Capture the cell that displays the provided text and extract its [x, y] central coordinate. 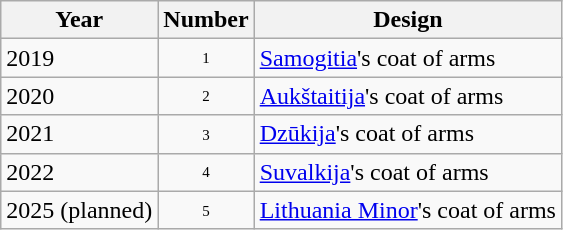
2020 [80, 96]
Samogitia's coat of arms [408, 58]
3 [206, 134]
1 [206, 58]
5 [206, 210]
Dzūkija's coat of arms [408, 134]
Aukštaitija's coat of arms [408, 96]
2019 [80, 58]
2025 (planned) [80, 210]
2 [206, 96]
2021 [80, 134]
Lithuania Minor's coat of arms [408, 210]
Number [206, 20]
Design [408, 20]
4 [206, 172]
Suvalkija's coat of arms [408, 172]
Year [80, 20]
2022 [80, 172]
